For the text-containing cell, return its midpoint in [X, Y] coordinate format. 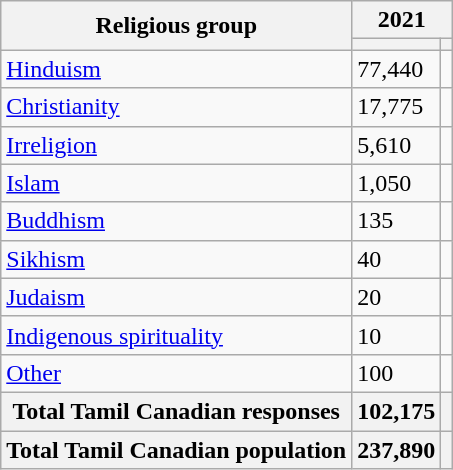
135 [396, 221]
237,890 [396, 449]
Christianity [176, 107]
17,775 [396, 107]
102,175 [396, 411]
Hinduism [176, 69]
Irreligion [176, 145]
1,050 [396, 183]
40 [396, 259]
5,610 [396, 145]
Buddhism [176, 221]
2021 [402, 20]
77,440 [396, 69]
Sikhism [176, 259]
Total Tamil Canadian responses [176, 411]
Total Tamil Canadian population [176, 449]
Islam [176, 183]
20 [396, 297]
Indigenous spirituality [176, 335]
Other [176, 373]
100 [396, 373]
Judaism [176, 297]
Religious group [176, 26]
10 [396, 335]
